For the text-containing cell, return its midpoint in [x, y] coordinate format. 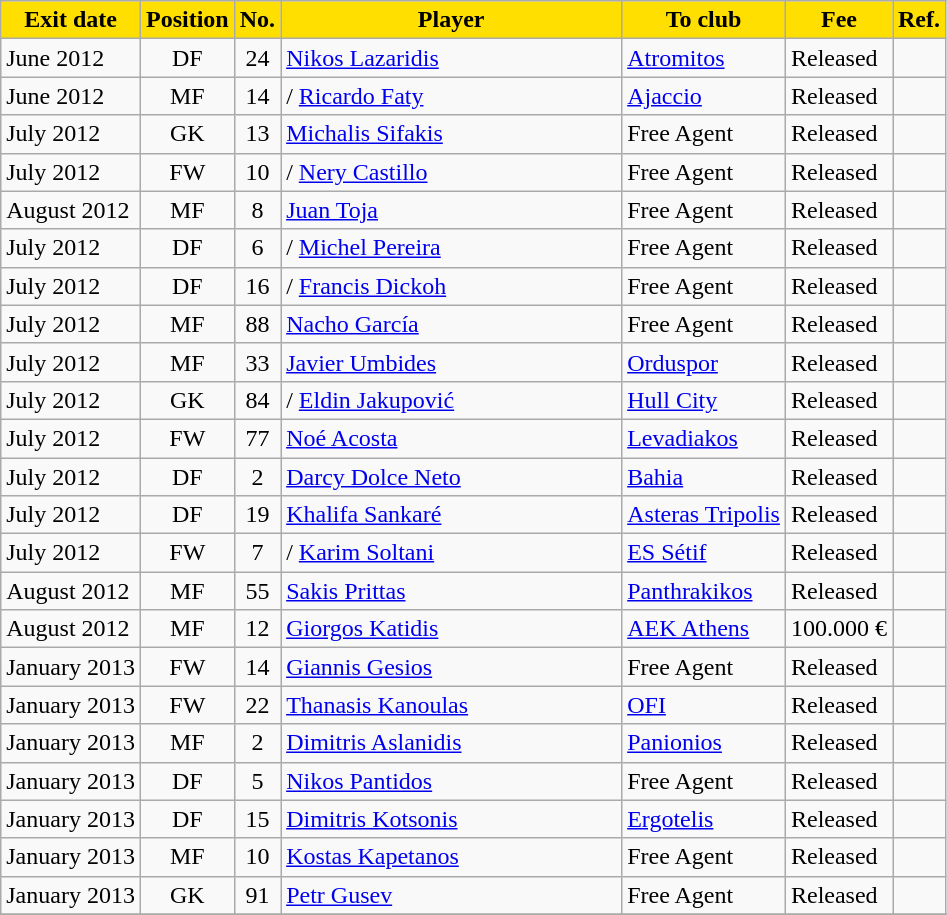
Thanasis Kanoulas [452, 705]
100.000 € [838, 629]
Darcy Dolce Neto [452, 477]
/ Eldin Jakupović [452, 400]
Nikos Lazaridis [452, 58]
Noé Acosta [452, 438]
Fee [838, 20]
Petr Gusev [452, 895]
6 [257, 248]
84 [257, 400]
Javier Umbides [452, 362]
15 [257, 819]
No. [257, 20]
22 [257, 705]
24 [257, 58]
/ Karim Soltani [452, 553]
Michalis Sifakis [452, 134]
Ergotelis [704, 819]
Nacho García [452, 324]
Nikos Pantidos [452, 781]
Atromitos [704, 58]
Giannis Gesios [452, 667]
Panionios [704, 743]
5 [257, 781]
Hull City [704, 400]
/ Nery Castillo [452, 172]
Position [187, 20]
Exit date [71, 20]
19 [257, 515]
Khalifa Sankaré [452, 515]
88 [257, 324]
Orduspor [704, 362]
Giorgos Katidis [452, 629]
ES Sétif [704, 553]
77 [257, 438]
Levadiakos [704, 438]
16 [257, 286]
Juan Toja [452, 210]
8 [257, 210]
Kostas Kapetanos [452, 857]
Bahia [704, 477]
Ref. [918, 20]
12 [257, 629]
To club [704, 20]
13 [257, 134]
33 [257, 362]
91 [257, 895]
Panthrakikos [704, 591]
Player [452, 20]
/ Ricardo Faty [452, 96]
/ Francis Dickoh [452, 286]
/ Michel Pereira [452, 248]
OFI [704, 705]
Ajaccio [704, 96]
AEK Athens [704, 629]
Sakis Prittas [452, 591]
Dimitris Kotsonis [452, 819]
Dimitris Aslanidis [452, 743]
55 [257, 591]
7 [257, 553]
Asteras Tripolis [704, 515]
